Extract the (x, y) coordinate from the center of the cell holding the provided text.  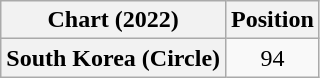
Chart (2022) (114, 20)
South Korea (Circle) (114, 58)
Position (273, 20)
94 (273, 58)
